Return (X, Y) of the center of cell containing provided text 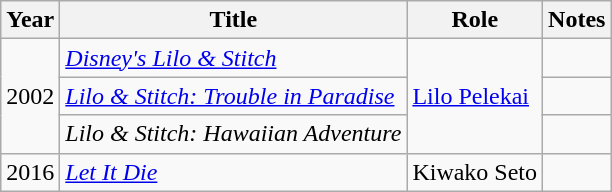
Lilo Pelekai (475, 96)
2002 (30, 96)
Notes (577, 20)
Lilo & Stitch: Trouble in Paradise (234, 96)
Disney's Lilo & Stitch (234, 58)
Role (475, 20)
2016 (30, 172)
Kiwako Seto (475, 172)
Title (234, 20)
Lilo & Stitch: Hawaiian Adventure (234, 134)
Let It Die (234, 172)
Year (30, 20)
